Locate the cell with the specified text and output its (X, Y) center coordinate. 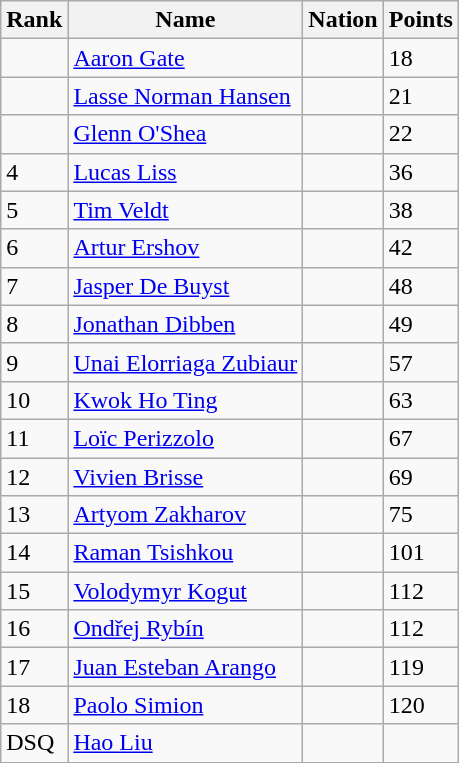
13 (34, 515)
Nation (343, 20)
Unai Elorriaga Zubiaur (186, 362)
Raman Tsishkou (186, 553)
16 (34, 629)
Rank (34, 20)
Artur Ershov (186, 248)
22 (420, 134)
67 (420, 438)
Tim Veldt (186, 210)
11 (34, 438)
17 (34, 667)
49 (420, 324)
Artyom Zakharov (186, 515)
14 (34, 553)
8 (34, 324)
38 (420, 210)
36 (420, 172)
101 (420, 553)
12 (34, 477)
42 (420, 248)
63 (420, 400)
Vivien Brisse (186, 477)
48 (420, 286)
Kwok Ho Ting (186, 400)
Name (186, 20)
Volodymyr Kogut (186, 591)
Lasse Norman Hansen (186, 96)
Glenn O'Shea (186, 134)
Lucas Liss (186, 172)
DSQ (34, 743)
21 (420, 96)
7 (34, 286)
5 (34, 210)
Hao Liu (186, 743)
Points (420, 20)
10 (34, 400)
75 (420, 515)
Jonathan Dibben (186, 324)
Loïc Perizzolo (186, 438)
57 (420, 362)
Paolo Simion (186, 705)
Ondřej Rybín (186, 629)
9 (34, 362)
119 (420, 667)
4 (34, 172)
Juan Esteban Arango (186, 667)
Aaron Gate (186, 58)
Jasper De Buyst (186, 286)
69 (420, 477)
120 (420, 705)
6 (34, 248)
15 (34, 591)
